Provide the [x, y] coordinate of the cell's center where the given text is located.  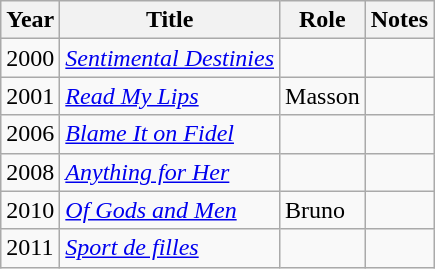
2000 [30, 58]
Sentimental Destinies [170, 58]
Role [323, 20]
Of Gods and Men [170, 210]
Year [30, 20]
Title [170, 20]
Masson [323, 96]
2008 [30, 172]
Notes [399, 20]
2001 [30, 96]
2010 [30, 210]
2011 [30, 248]
Read My Lips [170, 96]
Bruno [323, 210]
Blame It on Fidel [170, 134]
2006 [30, 134]
Anything for Her [170, 172]
Sport de filles [170, 248]
